Extract the (x, y) coordinate from the center of the cell holding the provided text.  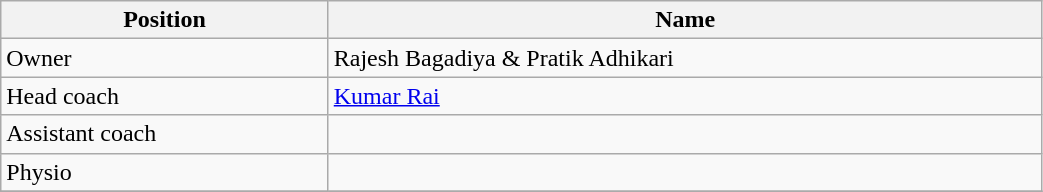
Head coach (164, 96)
Rajesh Bagadiya & Pratik Adhikari (685, 58)
Name (685, 20)
Owner (164, 58)
Physio (164, 172)
Position (164, 20)
Assistant coach (164, 134)
Kumar Rai (685, 96)
